Pinpoint the cell where the given text exists, returning its (X, Y) midpoint coordinate. 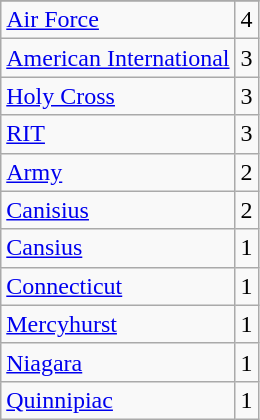
Army (118, 172)
Mercyhurst (118, 324)
Cansius (118, 248)
4 (246, 20)
Quinnipiac (118, 400)
American International (118, 58)
Canisius (118, 210)
Niagara (118, 362)
Holy Cross (118, 96)
Connecticut (118, 286)
RIT (118, 134)
Air Force (118, 20)
